Output the [X, Y] coordinate of the center of the cell containing the given text.  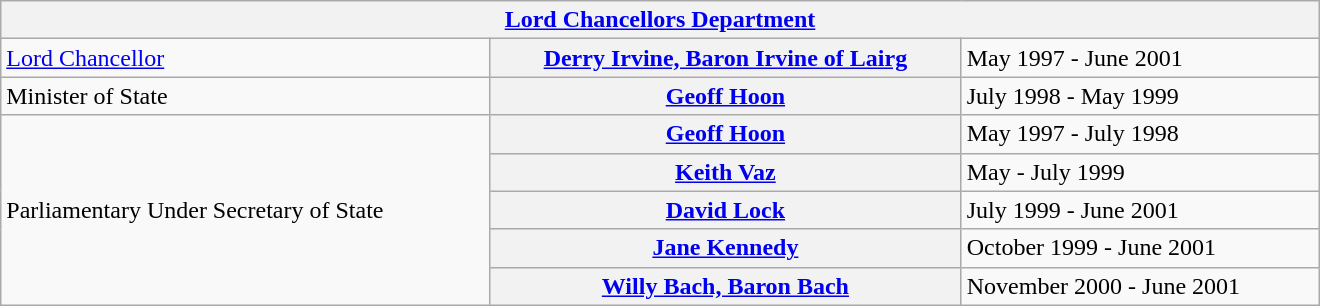
Parliamentary Under Secretary of State [246, 210]
Keith Vaz [726, 172]
David Lock [726, 210]
Jane Kennedy [726, 248]
July 1999 - June 2001 [1140, 210]
July 1998 - May 1999 [1140, 96]
October 1999 - June 2001 [1140, 248]
Willy Bach, Baron Bach [726, 286]
Derry Irvine, Baron Irvine of Lairg [726, 58]
May 1997 - June 2001 [1140, 58]
November 2000 - June 2001 [1140, 286]
May 1997 - July 1998 [1140, 134]
May - July 1999 [1140, 172]
Lord Chancellor [246, 58]
Lord Chancellors Department [660, 20]
Minister of State [246, 96]
